Output the [X, Y] coordinate of the center of the cell containing the given text.  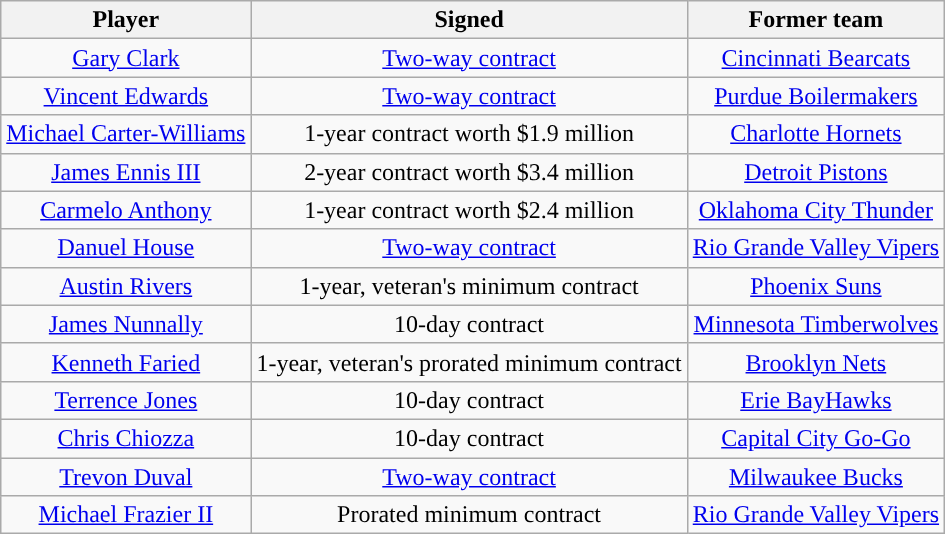
1-year, veteran's minimum contract [469, 286]
Signed [469, 20]
Danuel House [126, 248]
Carmelo Anthony [126, 210]
Terrence Jones [126, 400]
1-year, veteran's prorated minimum contract [469, 362]
Brooklyn Nets [816, 362]
1-year contract worth $1.9 million [469, 134]
1-year contract worth $2.4 million [469, 210]
Michael Frazier II [126, 515]
Cincinnati Bearcats [816, 58]
Minnesota Timberwolves [816, 324]
Former team [816, 20]
Charlotte Hornets [816, 134]
Capital City Go-Go [816, 438]
Chris Chiozza [126, 438]
Milwaukee Bucks [816, 477]
Player [126, 20]
Phoenix Suns [816, 286]
James Nunnally [126, 324]
Kenneth Faried [126, 362]
Oklahoma City Thunder [816, 210]
James Ennis III [126, 172]
Vincent Edwards [126, 96]
Prorated minimum contract [469, 515]
Detroit Pistons [816, 172]
Trevon Duval [126, 477]
Erie BayHawks [816, 400]
Gary Clark [126, 58]
Purdue Boilermakers [816, 96]
Austin Rivers [126, 286]
2-year contract worth $3.4 million [469, 172]
Michael Carter-Williams [126, 134]
